Locate the cell with the specified text and output its [X, Y] center coordinate. 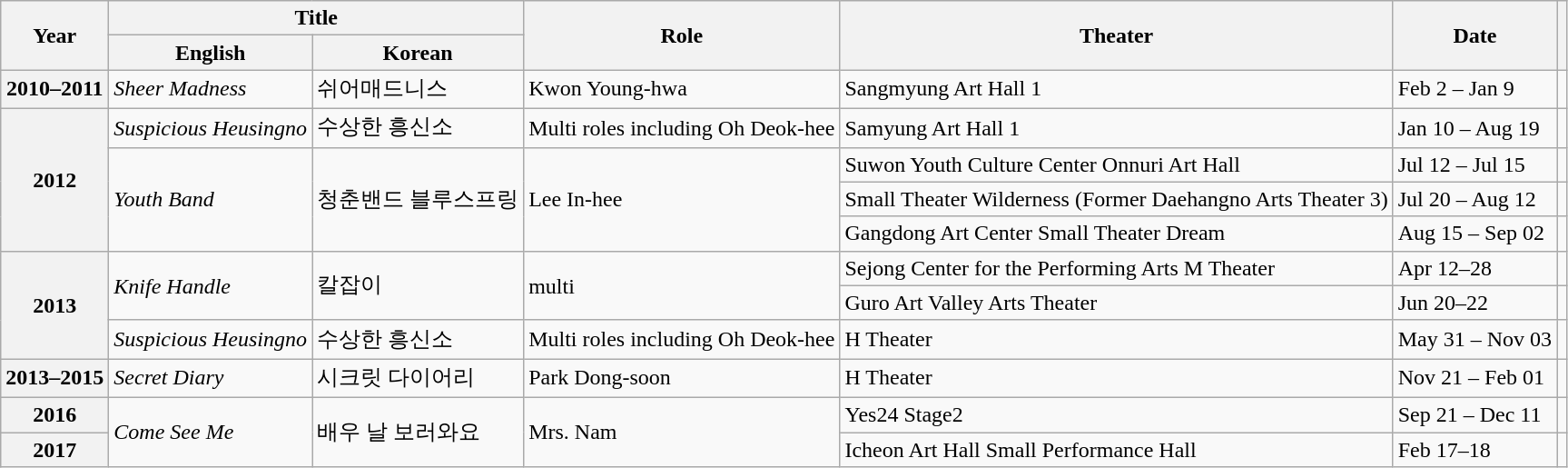
Samyung Art Hall 1 [1117, 127]
Gangdong Art Center Small Theater Dream [1117, 234]
Mrs. Nam [682, 432]
배우 날 보러와요 [418, 432]
Yes24 Stage2 [1117, 414]
Guro Art Valley Arts Theater [1117, 303]
Icheon Art Hall Small Performance Hall [1117, 450]
Nov 21 – Feb 01 [1474, 378]
Jun 20–22 [1474, 303]
Come See Me [211, 432]
Date [1474, 35]
Jul 20 – Aug 12 [1474, 199]
Jul 12 – Jul 15 [1474, 164]
Sheer Madness [211, 89]
2017 [54, 450]
2013–2015 [54, 378]
2012 [54, 180]
Feb 2 – Jan 9 [1474, 89]
multi [682, 285]
May 31 – Nov 03 [1474, 340]
Sangmyung Art Hall 1 [1117, 89]
2010–2011 [54, 89]
Kwon Young-hwa [682, 89]
칼잡이 [418, 285]
Role [682, 35]
Jan 10 – Aug 19 [1474, 127]
Secret Diary [211, 378]
Small Theater Wilderness (Former Daehangno Arts Theater 3) [1117, 199]
Park Dong-soon [682, 378]
Korean [418, 53]
Aug 15 – Sep 02 [1474, 234]
Apr 12–28 [1474, 268]
청춘밴드 블루스프링 [418, 199]
English [211, 53]
쉬어매드니스 [418, 89]
Youth Band [211, 199]
2016 [54, 414]
Sejong Center for the Performing Arts M Theater [1117, 268]
Suwon Youth Culture Center Onnuri Art Hall [1117, 164]
2013 [54, 305]
Lee In-hee [682, 199]
Year [54, 35]
Title [316, 18]
Feb 17–18 [1474, 450]
시크릿 다이어리 [418, 378]
Theater [1117, 35]
Knife Handle [211, 285]
Sep 21 – Dec 11 [1474, 414]
